Determine the (X, Y) coordinate at the center of the cell enclosing the given text.  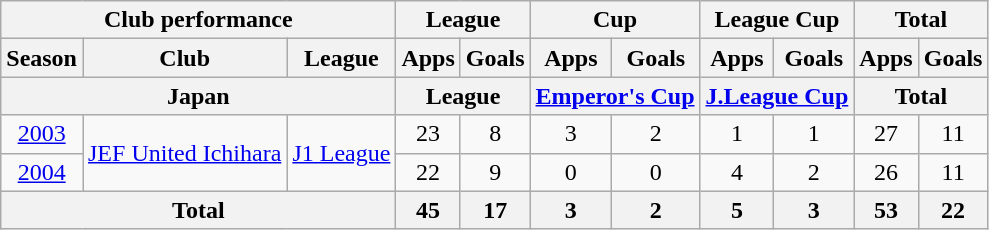
League Cup (777, 20)
JEF United Ichihara (184, 153)
Club (184, 58)
26 (886, 172)
Japan (198, 96)
Season (42, 58)
9 (495, 172)
Cup (615, 20)
17 (495, 210)
J.League Cup (777, 96)
Emperor's Cup (615, 96)
45 (428, 210)
4 (737, 172)
23 (428, 134)
2003 (42, 134)
27 (886, 134)
8 (495, 134)
53 (886, 210)
Club performance (198, 20)
J1 League (342, 153)
2004 (42, 172)
5 (737, 210)
